Scan for the cell matching the given text and deliver its [x, y] coordinate at center. 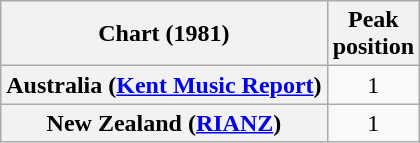
Australia (Kent Music Report) [164, 85]
New Zealand (RIANZ) [164, 123]
Peakposition [373, 34]
Chart (1981) [164, 34]
